Pinpoint the cell where the given text exists, returning its (X, Y) midpoint coordinate. 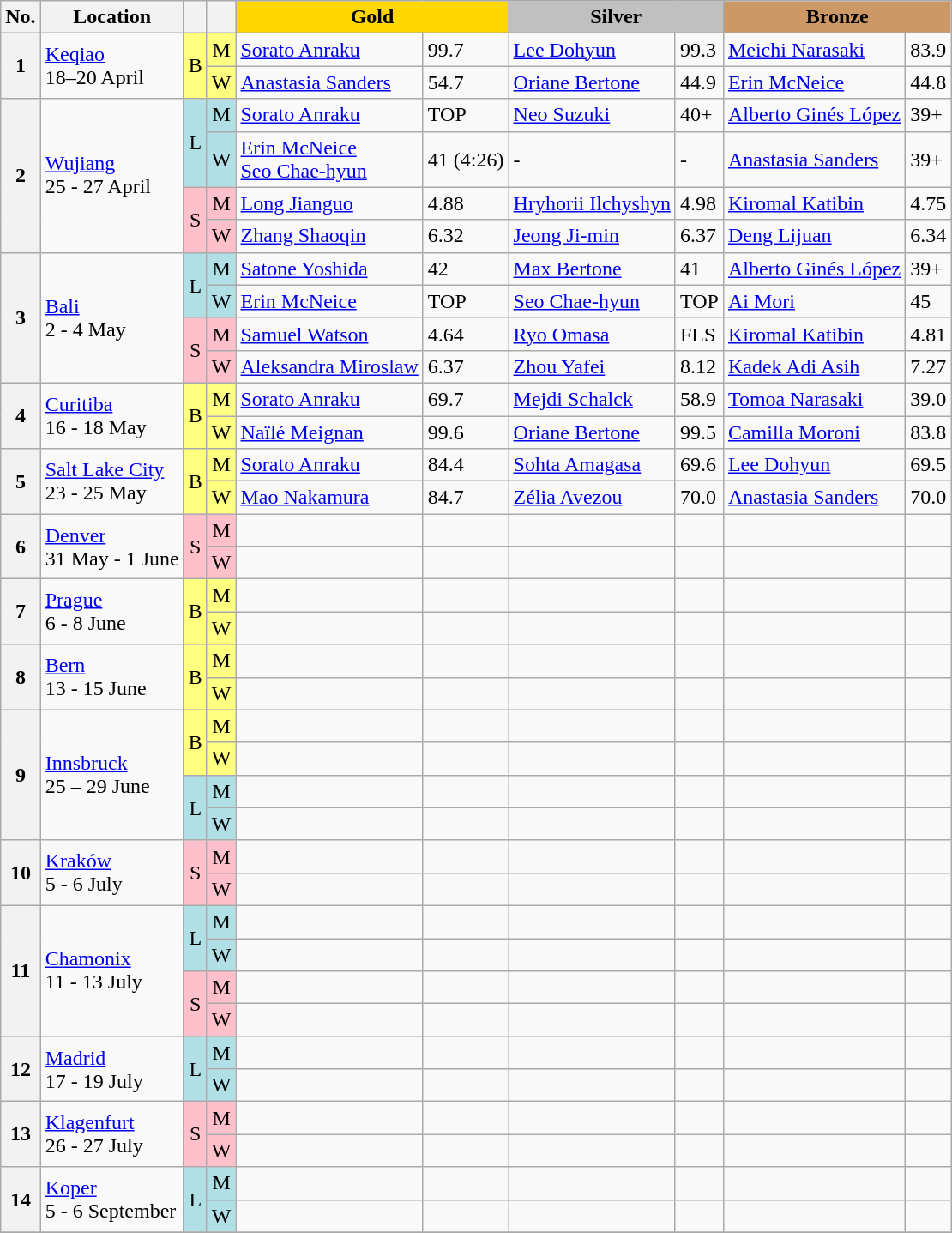
Koper5 - 6 September (111, 1200)
6.32 (466, 236)
54.7 (466, 82)
4.75 (928, 203)
Satone Yoshida (329, 269)
44.9 (699, 82)
Wujiang25 - 27 April (111, 175)
1 (21, 66)
Keqiao18–20 April (111, 66)
Bern 13 - 15 June (111, 677)
4.88 (466, 203)
Jeong Ji-min (592, 236)
8.12 (699, 366)
83.8 (928, 432)
Prague 6 - 8 June (111, 612)
Tomoa Narasaki (814, 399)
Mejdi Schalck (592, 399)
Zélia Avezou (592, 498)
Innsbruck25 – 29 June (111, 775)
84.4 (466, 465)
Sohta Amagasa (592, 465)
Ryo Omasa (592, 334)
4.98 (699, 203)
Mao Nakamura (329, 498)
12 (21, 1069)
Samuel Watson (329, 334)
11 (21, 970)
99.5 (699, 432)
44.8 (928, 82)
Max Bertone (592, 269)
3 (21, 317)
Deng Lijuan (814, 236)
13 (21, 1134)
Bronze (837, 17)
6.34 (928, 236)
4.64 (466, 334)
58.9 (699, 399)
8 (21, 677)
83.9 (928, 50)
2 (21, 175)
Meichi Narasaki (814, 50)
84.7 (466, 498)
Gold (372, 17)
69.5 (928, 465)
Long Jianguo (329, 203)
Kadek Adi Asih (814, 366)
Silver (616, 17)
45 (928, 301)
Seo Chae-hyun (592, 301)
42 (466, 269)
69.7 (466, 399)
39.0 (928, 399)
9 (21, 775)
4 (21, 415)
Kraków 5 - 6 July (111, 873)
40+ (699, 115)
41 (699, 269)
Denver31 May - 1 June (111, 547)
No. (21, 17)
Neo Suzuki (592, 115)
10 (21, 873)
Zhang Shaoqin (329, 236)
7.27 (928, 366)
Klagenfurt 26 - 27 July (111, 1134)
Erin McNeice Seo Chae-hyun (329, 160)
5 (21, 481)
99.6 (466, 432)
Aleksandra Miroslaw (329, 366)
Salt Lake City23 - 25 May (111, 481)
Madrid17 - 19 July (111, 1069)
41 (4:26) (466, 160)
Zhou Yafei (592, 366)
Bali 2 - 4 May (111, 317)
6 (21, 547)
4.81 (928, 334)
14 (21, 1200)
69.6 (699, 465)
Ai Mori (814, 301)
99.7 (466, 50)
7 (21, 612)
Naïlé Meignan (329, 432)
Curitiba16 - 18 May (111, 415)
Camilla Moroni (814, 432)
FLS (699, 334)
Location (111, 17)
Hryhorii Ilchyshyn (592, 203)
99.3 (699, 50)
Chamonix11 - 13 July (111, 970)
